From the cell containing the given text, extract its center point as (x, y) coordinate. 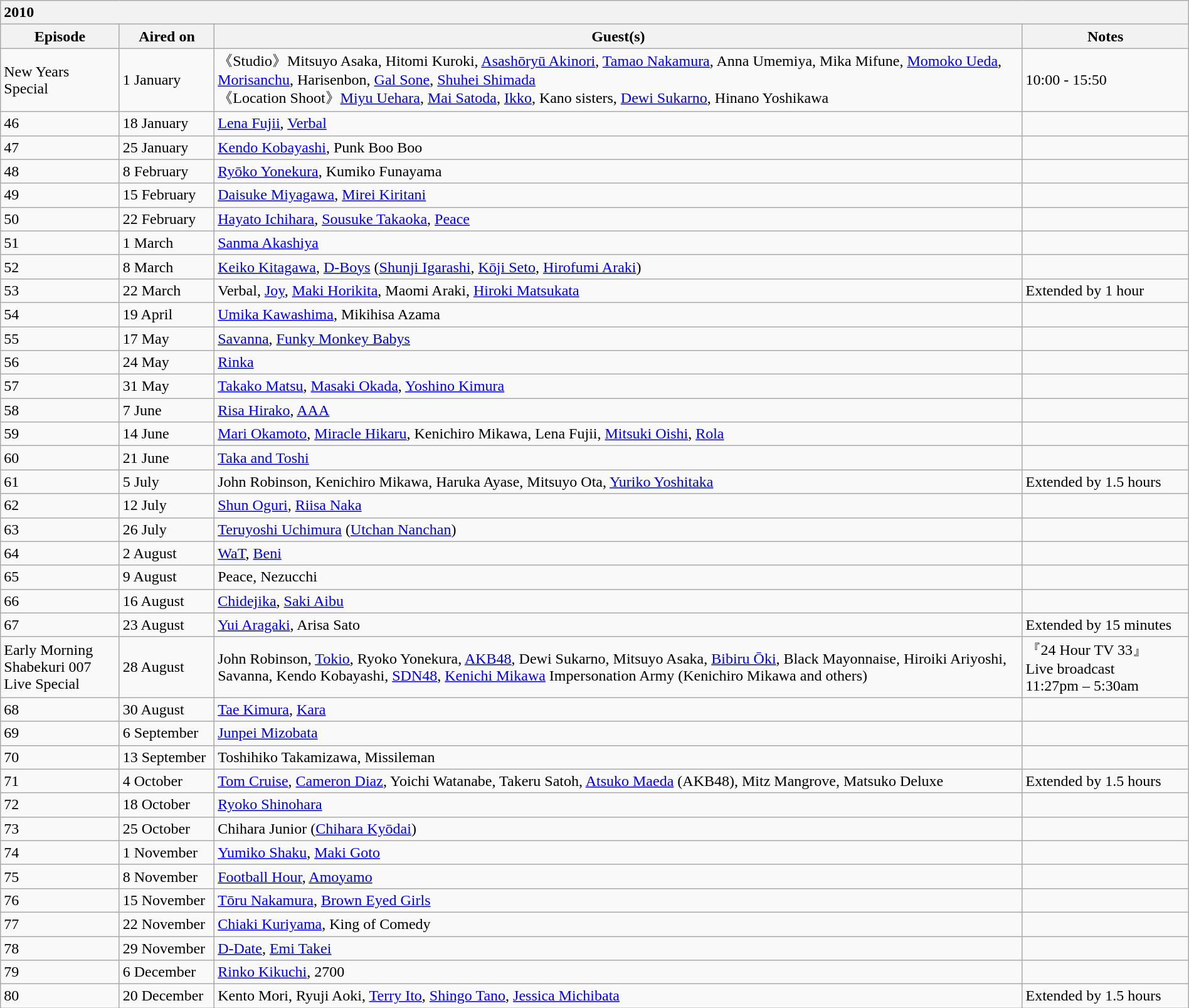
Umika Kawashima, Mikihisa Azama (618, 314)
25 October (167, 829)
Chidejika, Saki Aibu (618, 601)
Daisuke Miyagawa, Mirei Kiritani (618, 195)
55 (60, 338)
Shun Oguri, Riisa Naka (618, 506)
Extended by 1 hour (1105, 290)
Savanna, Funky Monkey Babys (618, 338)
54 (60, 314)
Ryōko Yonekura, Kumiko Funayama (618, 171)
Rinko Kikuchi, 2700 (618, 972)
72 (60, 805)
75 (60, 876)
22 February (167, 219)
48 (60, 171)
77 (60, 924)
Tōru Nakamura, Brown Eyed Girls (618, 900)
15 February (167, 195)
10:00 - 15:50 (1105, 80)
Keiko Kitagawa, D-Boys (Shunji Igarashi, Kōji Seto, Hirofumi Araki) (618, 267)
12 July (167, 506)
14 June (167, 434)
Teruyoshi Uchimura (Utchan Nanchan) (618, 529)
19 April (167, 314)
17 May (167, 338)
25 January (167, 147)
Hayato Ichihara, Sousuke Takaoka, Peace (618, 219)
WaT, Beni (618, 553)
Rinka (618, 363)
8 November (167, 876)
22 March (167, 290)
6 September (167, 733)
Guest(s) (618, 36)
66 (60, 601)
8 February (167, 171)
Mari Okamoto, Miracle Hikaru, Kenichiro Mikawa, Lena Fujii, Mitsuki Oishi, Rola (618, 434)
80 (60, 996)
47 (60, 147)
『24 Hour TV 33』Live broadcast11:27pm – 5:30am (1105, 667)
8 March (167, 267)
2 August (167, 553)
Kento Mori, Ryuji Aoki, Terry Ito, Shingo Tano, Jessica Michibata (618, 996)
6 December (167, 972)
53 (60, 290)
Taka and Toshi (618, 458)
Sanma Akashiya (618, 243)
4 October (167, 781)
Junpei Mizobata (618, 733)
Tom Cruise, Cameron Diaz, Yoichi Watanabe, Takeru Satoh, Atsuko Maeda (AKB48), Mitz Mangrove, Matsuko Deluxe (618, 781)
71 (60, 781)
61 (60, 482)
46 (60, 124)
56 (60, 363)
21 June (167, 458)
20 December (167, 996)
Early Morning Shabekuri 007 Live Special (60, 667)
78 (60, 948)
67 (60, 625)
Tae Kimura, Kara (618, 709)
16 August (167, 601)
1 November (167, 852)
26 July (167, 529)
Takako Matsu, Masaki Okada, Yoshino Kimura (618, 386)
13 September (167, 757)
64 (60, 553)
58 (60, 410)
51 (60, 243)
76 (60, 900)
7 June (167, 410)
1 January (167, 80)
73 (60, 829)
30 August (167, 709)
29 November (167, 948)
Yui Aragaki, Arisa Sato (618, 625)
Extended by 15 minutes (1105, 625)
69 (60, 733)
74 (60, 852)
65 (60, 577)
18 October (167, 805)
Peace, Nezucchi (618, 577)
2010 (594, 13)
Episode (60, 36)
New Years Special (60, 80)
62 (60, 506)
57 (60, 386)
Aired on (167, 36)
24 May (167, 363)
23 August (167, 625)
Yumiko Shaku, Maki Goto (618, 852)
52 (60, 267)
1 March (167, 243)
49 (60, 195)
68 (60, 709)
Risa Hirako, AAA (618, 410)
79 (60, 972)
Chihara Junior (Chihara Kyōdai) (618, 829)
Chiaki Kuriyama, King of Comedy (618, 924)
60 (60, 458)
70 (60, 757)
Ryoko Shinohara (618, 805)
31 May (167, 386)
Kendo Kobayashi, Punk Boo Boo (618, 147)
D-Date, Emi Takei (618, 948)
Lena Fujii, Verbal (618, 124)
Toshihiko Takamizawa, Missileman (618, 757)
18 January (167, 124)
Football Hour, Amoyamo (618, 876)
50 (60, 219)
59 (60, 434)
63 (60, 529)
22 November (167, 924)
28 August (167, 667)
15 November (167, 900)
5 July (167, 482)
Notes (1105, 36)
9 August (167, 577)
John Robinson, Kenichiro Mikawa, Haruka Ayase, Mitsuyo Ota, Yuriko Yoshitaka (618, 482)
Verbal, Joy, Maki Horikita, Maomi Araki, Hiroki Matsukata (618, 290)
